From the cell containing the given text, extract its center point as [X, Y] coordinate. 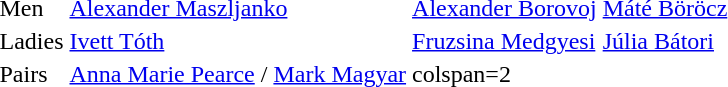
Ivett Tóth [238, 41]
Fruzsina Medgyesi [505, 41]
